For the text-containing cell, return its midpoint in [X, Y] coordinate format. 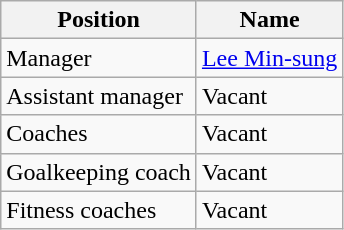
Fitness coaches [99, 210]
Coaches [99, 134]
Assistant manager [99, 96]
Manager [99, 58]
Goalkeeping coach [99, 172]
Name [269, 20]
Position [99, 20]
Lee Min-sung [269, 58]
